Return [x, y] of the center of cell containing provided text 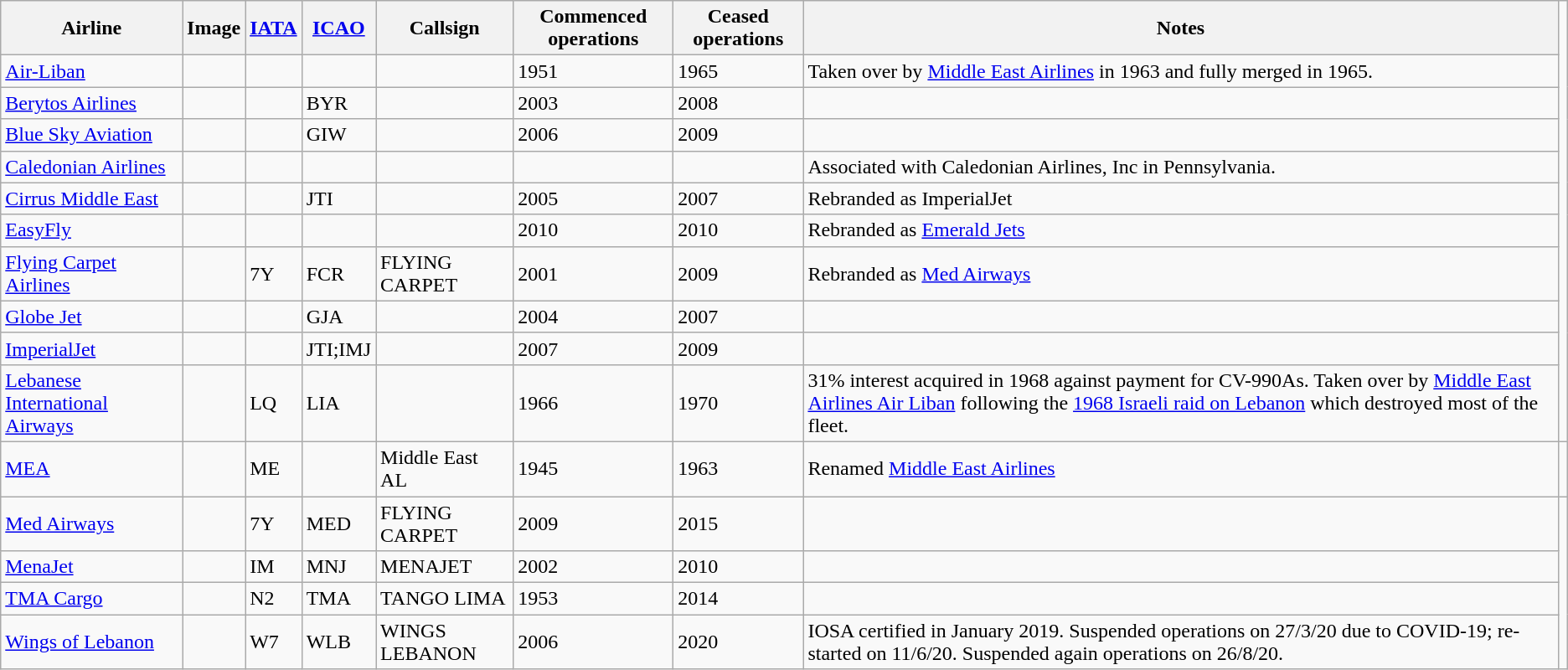
Rebranded as ImperialJet [1181, 198]
Commenced operations [593, 28]
ME [274, 469]
ICAO [338, 28]
Cirrus Middle East [92, 198]
Rebranded as Emerald Jets [1181, 230]
LIA [338, 403]
2015 [739, 523]
1966 [593, 403]
Globe Jet [92, 317]
JTI [338, 198]
2002 [593, 567]
Renamed Middle East Airlines [1181, 469]
2005 [593, 198]
Wings of Lebanon [92, 642]
TANGO LIMA [445, 599]
Blue Sky Aviation [92, 135]
ImperialJet [92, 348]
Air-Liban [92, 71]
2001 [593, 273]
Flying Carpet Airlines [92, 273]
1970 [739, 403]
1963 [739, 469]
Berytos Airlines [92, 103]
Taken over by Middle East Airlines in 1963 and fully merged in 1965. [1181, 71]
BYR [338, 103]
MEA [92, 469]
EasyFly [92, 230]
WLB [338, 642]
GIW [338, 135]
Med Airways [92, 523]
1945 [593, 469]
2003 [593, 103]
MED [338, 523]
IOSA certified in January 2019. Suspended operations on 27/3/20 due to COVID-19; re-started on 11/6/20. Suspended again operations on 26/8/20. [1181, 642]
2014 [739, 599]
Image [214, 28]
2020 [739, 642]
IM [274, 567]
Airline [92, 28]
MENAJET [445, 567]
TMA Cargo [92, 599]
Lebanese International Airways [92, 403]
N2 [274, 599]
2004 [593, 317]
IATA [274, 28]
Middle East AL [445, 469]
GJA [338, 317]
Notes [1181, 28]
MNJ [338, 567]
1951 [593, 71]
MenaJet [92, 567]
Callsign [445, 28]
JTI;IMJ [338, 348]
TMA [338, 599]
Ceased operations [739, 28]
W7 [274, 642]
1965 [739, 71]
Associated with Caledonian Airlines, Inc in Pennsylvania. [1181, 167]
Caledonian Airlines [92, 167]
Rebranded as Med Airways [1181, 273]
WINGS LEBANON [445, 642]
LQ [274, 403]
FCR [338, 273]
2008 [739, 103]
1953 [593, 599]
